Scan for the cell matching the given text and deliver its (X, Y) coordinate at center. 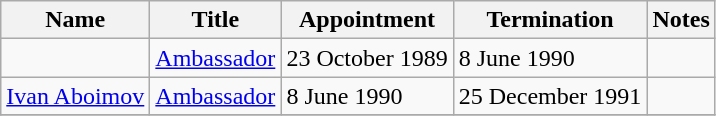
Ivan Aboimov (76, 96)
23 October 1989 (367, 58)
Termination (550, 20)
25 December 1991 (550, 96)
Name (76, 20)
Notes (681, 20)
Appointment (367, 20)
Title (216, 20)
